Locate the cell with the specified text and output its [x, y] center coordinate. 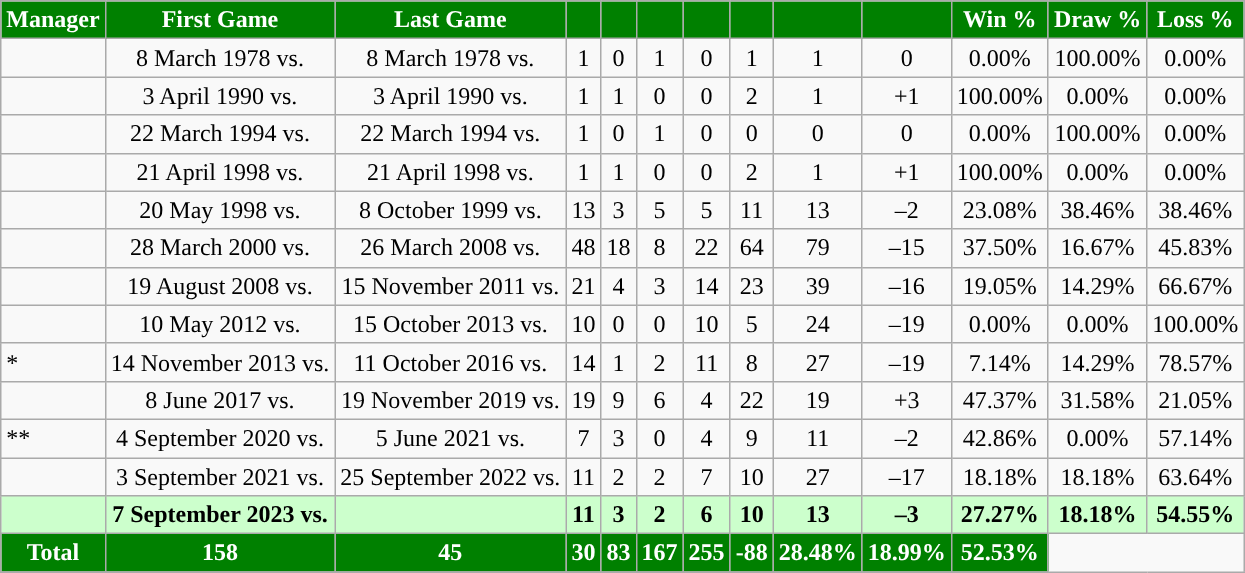
27.27% [1000, 515]
Total [53, 553]
42.86% [1000, 438]
24 [818, 324]
15 October 2013 vs. [450, 324]
Loss % [1196, 20]
48 [584, 248]
39 [818, 286]
3 September 2021 vs. [220, 477]
4 September 2020 vs. [220, 438]
18 [618, 248]
* [53, 362]
8 June 2017 vs. [220, 400]
8 October 1999 vs. [450, 210]
14 November 2013 vs. [220, 362]
78.57% [1196, 362]
52.53% [1000, 553]
18.99% [906, 553]
19 November 2019 vs. [450, 400]
Last Game [450, 20]
7.14% [1000, 362]
57.14% [1196, 438]
25 September 2022 vs. [450, 477]
21.05% [1196, 400]
15 November 2011 vs. [450, 286]
66.67% [1196, 286]
–16 [906, 286]
79 [818, 248]
26 March 2008 vs. [450, 248]
7 September 2023 vs. [220, 515]
-88 [752, 553]
64 [752, 248]
28.48% [818, 553]
First Game [220, 20]
45 [450, 553]
31.58% [1097, 400]
–3 [906, 515]
Draw % [1097, 20]
Manager [53, 20]
30 [584, 553]
–17 [906, 477]
11 October 2016 vs. [450, 362]
83 [618, 553]
+3 [906, 400]
158 [220, 553]
63.64% [1196, 477]
Win % [1000, 20]
37.50% [1000, 248]
5 June 2021 vs. [450, 438]
23.08% [1000, 210]
54.55% [1196, 515]
21 [584, 286]
167 [660, 553]
45.83% [1196, 248]
28 March 2000 vs. [220, 248]
–15 [906, 248]
10 May 2012 vs. [220, 324]
47.37% [1000, 400]
16.67% [1097, 248]
255 [706, 553]
19 August 2008 vs. [220, 286]
23 [752, 286]
** [53, 438]
19.05% [1000, 286]
20 May 1998 vs. [220, 210]
